Identify which cell holds the provided text, then report its [x, y] central coordinate. 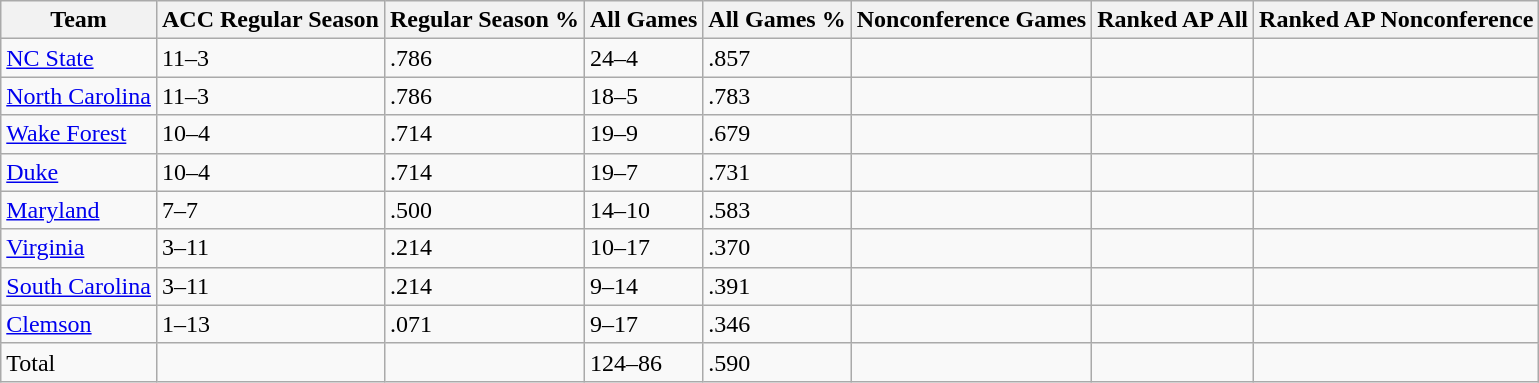
.346 [777, 324]
24–4 [643, 58]
NC State [79, 58]
Clemson [79, 324]
9–17 [643, 324]
.071 [484, 324]
Maryland [79, 210]
124–86 [643, 362]
All Games % [777, 20]
Regular Season % [484, 20]
19–7 [643, 172]
Ranked AP Nonconference [1396, 20]
.783 [777, 96]
.731 [777, 172]
ACC Regular Season [270, 20]
South Carolina [79, 286]
.391 [777, 286]
19–9 [643, 134]
Duke [79, 172]
10–17 [643, 248]
.857 [777, 58]
18–5 [643, 96]
14–10 [643, 210]
.583 [777, 210]
1–13 [270, 324]
All Games [643, 20]
Virginia [79, 248]
Wake Forest [79, 134]
North Carolina [79, 96]
Team [79, 20]
Nonconference Games [972, 20]
.500 [484, 210]
Total [79, 362]
Ranked AP All [1173, 20]
.370 [777, 248]
.679 [777, 134]
7–7 [270, 210]
.590 [777, 362]
9–14 [643, 286]
